From the cell containing the given text, extract its center point as [X, Y] coordinate. 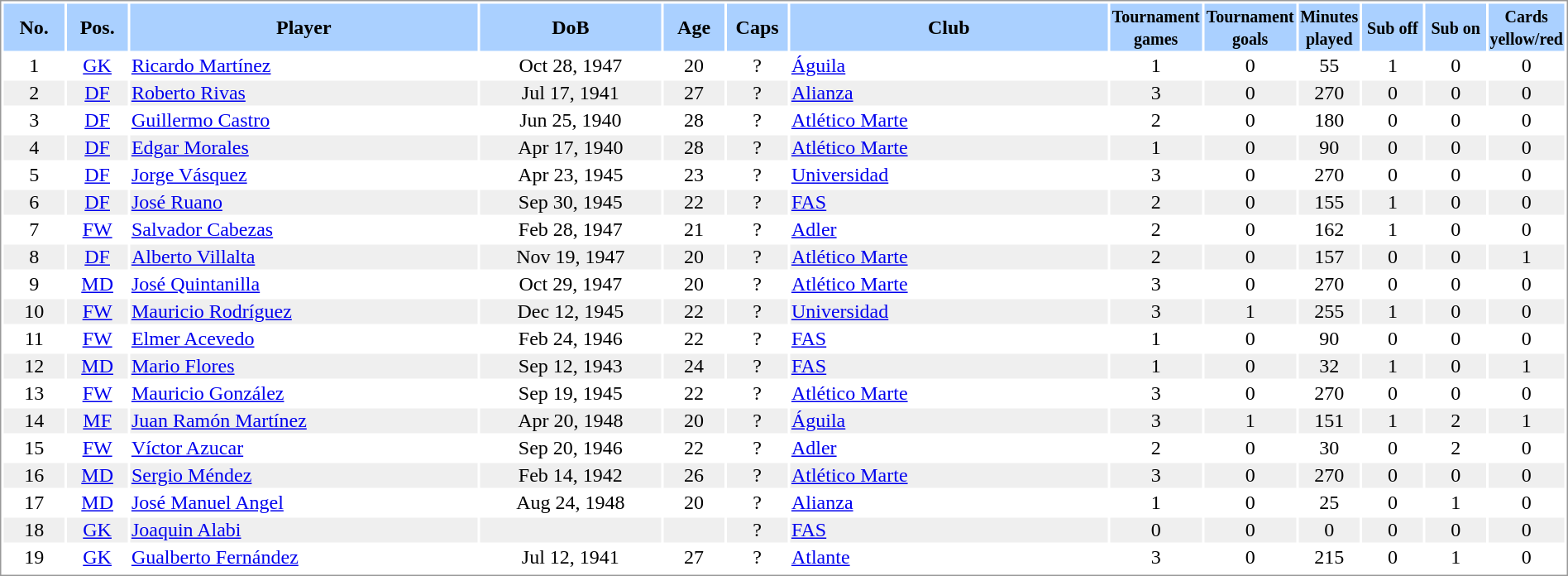
30 [1329, 448]
Age [693, 26]
Ricardo Martínez [304, 65]
Tournamentgoals [1250, 26]
Apr 23, 1945 [571, 175]
155 [1329, 203]
Player [304, 26]
23 [693, 175]
Cardsyellow/red [1527, 26]
Oct 28, 1947 [571, 65]
José Quintanilla [304, 284]
14 [33, 421]
José Manuel Angel [304, 502]
Salvador Cabezas [304, 229]
Edgar Morales [304, 148]
13 [33, 393]
Oct 29, 1947 [571, 284]
Pos. [98, 26]
Club [949, 26]
151 [1329, 421]
Minutesplayed [1329, 26]
5 [33, 175]
55 [1329, 65]
DoB [571, 26]
18 [33, 530]
Mario Flores [304, 367]
11 [33, 338]
Roberto Rivas [304, 94]
Sergio Méndez [304, 476]
Jul 17, 1941 [571, 94]
Jul 12, 1941 [571, 557]
Nov 19, 1947 [571, 257]
26 [693, 476]
Sep 20, 1946 [571, 448]
Atlante [949, 557]
21 [693, 229]
162 [1329, 229]
Víctor Azucar [304, 448]
12 [33, 367]
157 [1329, 257]
Feb 14, 1942 [571, 476]
Feb 28, 1947 [571, 229]
Joaquin Alabi [304, 530]
Mauricio Rodríguez [304, 312]
Sub on [1456, 26]
180 [1329, 120]
Elmer Acevedo [304, 338]
24 [693, 367]
Sep 12, 1943 [571, 367]
6 [33, 203]
Caps [758, 26]
7 [33, 229]
32 [1329, 367]
Sep 30, 1945 [571, 203]
No. [33, 26]
215 [1329, 557]
9 [33, 284]
Tournamentgames [1156, 26]
Mauricio González [304, 393]
Juan Ramón Martínez [304, 421]
MF [98, 421]
4 [33, 148]
Feb 24, 1946 [571, 338]
Jun 25, 1940 [571, 120]
Sep 19, 1945 [571, 393]
25 [1329, 502]
Sub off [1393, 26]
Dec 12, 1945 [571, 312]
Aug 24, 1948 [571, 502]
Gualberto Fernández [304, 557]
10 [33, 312]
255 [1329, 312]
Alberto Villalta [304, 257]
16 [33, 476]
Apr 17, 1940 [571, 148]
Jorge Vásquez [304, 175]
15 [33, 448]
17 [33, 502]
José Ruano [304, 203]
19 [33, 557]
8 [33, 257]
Guillermo Castro [304, 120]
Apr 20, 1948 [571, 421]
